From the cell containing the given text, extract its center point as (X, Y) coordinate. 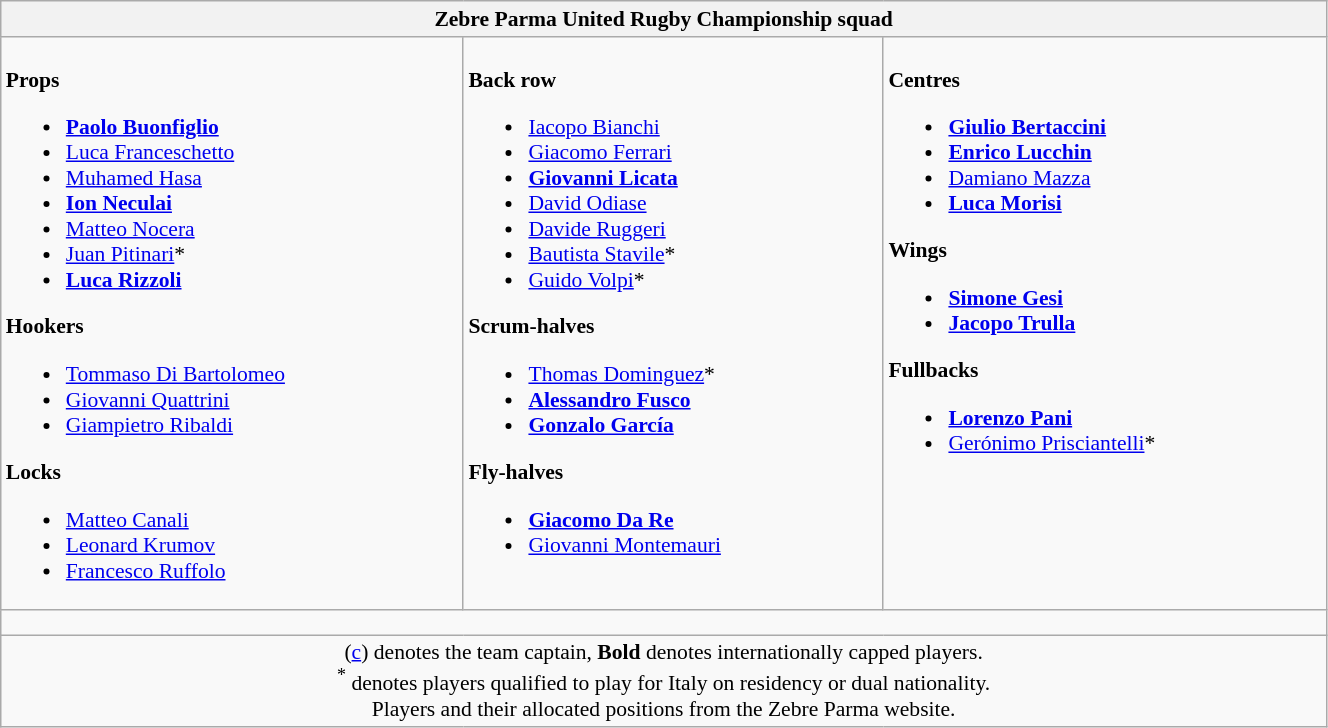
Centres Giulio Bertaccini Enrico Lucchin Damiano Mazza Luca MorisiWings Simone Gesi Jacopo TrullaFullbacks Lorenzo Pani Gerónimo Prisciantelli* (1104, 324)
Zebre Parma United Rugby Championship squad (664, 19)
